Output the (X, Y) coordinate of the center of the cell containing the given text.  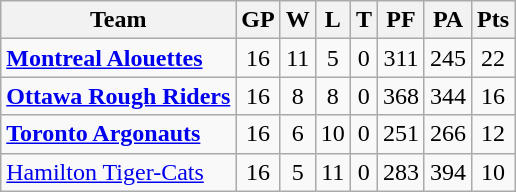
W (298, 20)
245 (448, 58)
368 (400, 96)
Pts (494, 20)
22 (494, 58)
251 (400, 134)
394 (448, 172)
PA (448, 20)
PF (400, 20)
Montreal Alouettes (118, 58)
L (332, 20)
283 (400, 172)
311 (400, 58)
266 (448, 134)
Hamilton Tiger-Cats (118, 172)
T (364, 20)
Toronto Argonauts (118, 134)
12 (494, 134)
Team (118, 20)
Ottawa Rough Riders (118, 96)
GP (258, 20)
344 (448, 96)
6 (298, 134)
